Identify which cell holds the provided text, then report its (X, Y) central coordinate. 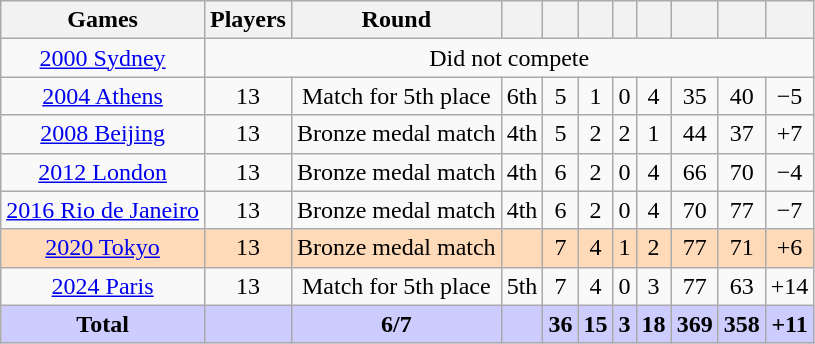
5th (522, 286)
+11 (790, 324)
44 (694, 134)
2000 Sydney (103, 58)
358 (742, 324)
2008 Beijing (103, 134)
Did not compete (508, 58)
2012 London (103, 172)
−5 (790, 96)
−4 (790, 172)
15 (596, 324)
2020 Tokyo (103, 248)
+6 (790, 248)
Total (103, 324)
+14 (790, 286)
Players (248, 20)
2024 Paris (103, 286)
40 (742, 96)
+7 (790, 134)
6/7 (396, 324)
66 (694, 172)
2016 Rio de Janeiro (103, 210)
−7 (790, 210)
36 (560, 324)
Round (396, 20)
Games (103, 20)
63 (742, 286)
18 (654, 324)
369 (694, 324)
6th (522, 96)
37 (742, 134)
2004 Athens (103, 96)
71 (742, 248)
35 (694, 96)
